From the cell containing the given text, extract its center point as [X, Y] coordinate. 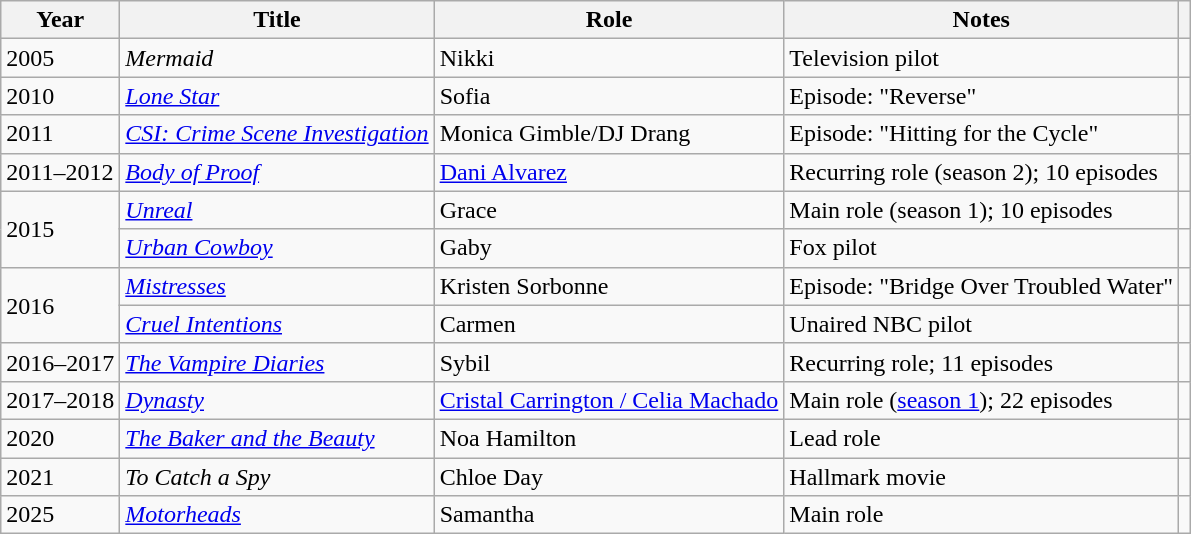
Cruel Intentions [277, 324]
2021 [60, 477]
Kristen Sorbonne [609, 286]
Television pilot [982, 58]
Dynasty [277, 400]
Notes [982, 20]
2005 [60, 58]
2017–2018 [60, 400]
Episode: "Bridge Over Troubled Water" [982, 286]
Chloe Day [609, 477]
Noa Hamilton [609, 438]
Main role (season 1); 10 episodes [982, 210]
Cristal Carrington / Celia Machado [609, 400]
Monica Gimble/DJ Drang [609, 134]
2025 [60, 515]
Sofia [609, 96]
The Vampire Diaries [277, 362]
To Catch a Spy [277, 477]
Sybil [609, 362]
Recurring role; 11 episodes [982, 362]
Episode: "Reverse" [982, 96]
Nikki [609, 58]
Grace [609, 210]
The Baker and the Beauty [277, 438]
Lone Star [277, 96]
2011–2012 [60, 172]
2016 [60, 305]
Unreal [277, 210]
2020 [60, 438]
Role [609, 20]
2015 [60, 229]
Urban Cowboy [277, 248]
2010 [60, 96]
Dani Alvarez [609, 172]
Samantha [609, 515]
CSI: Crime Scene Investigation [277, 134]
Body of Proof [277, 172]
Recurring role (season 2); 10 episodes [982, 172]
Unaired NBC pilot [982, 324]
2011 [60, 134]
2016–2017 [60, 362]
Gaby [609, 248]
Mermaid [277, 58]
Carmen [609, 324]
Fox pilot [982, 248]
Hallmark movie [982, 477]
Main role (season 1); 22 episodes [982, 400]
Year [60, 20]
Lead role [982, 438]
Title [277, 20]
Episode: "Hitting for the Cycle" [982, 134]
Mistresses [277, 286]
Motorheads [277, 515]
Main role [982, 515]
